Find where the given text appears and provide that cell's center as [x, y] coordinate. 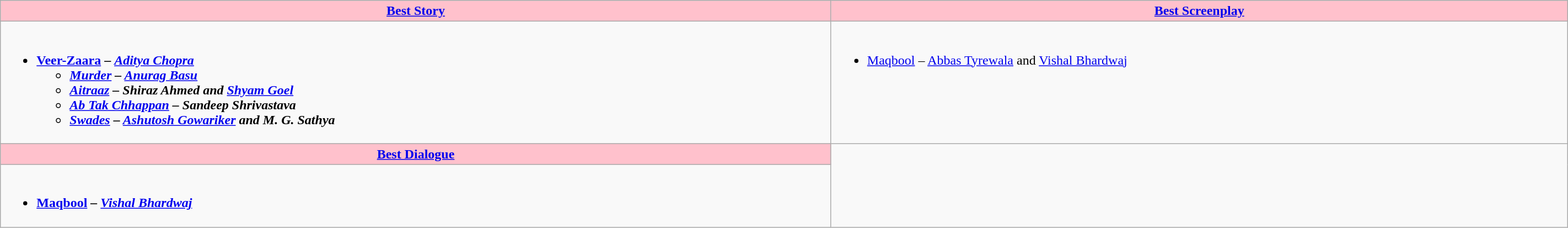
Maqbool – Abbas Tyrewala and Vishal Bhardwaj [1199, 83]
Best Story [416, 11]
Best Dialogue [416, 154]
Maqbool – Vishal Bhardwaj [416, 195]
Best Screenplay [1199, 11]
